Search for the cell housing the specified text and yield its [x, y] center coordinate. 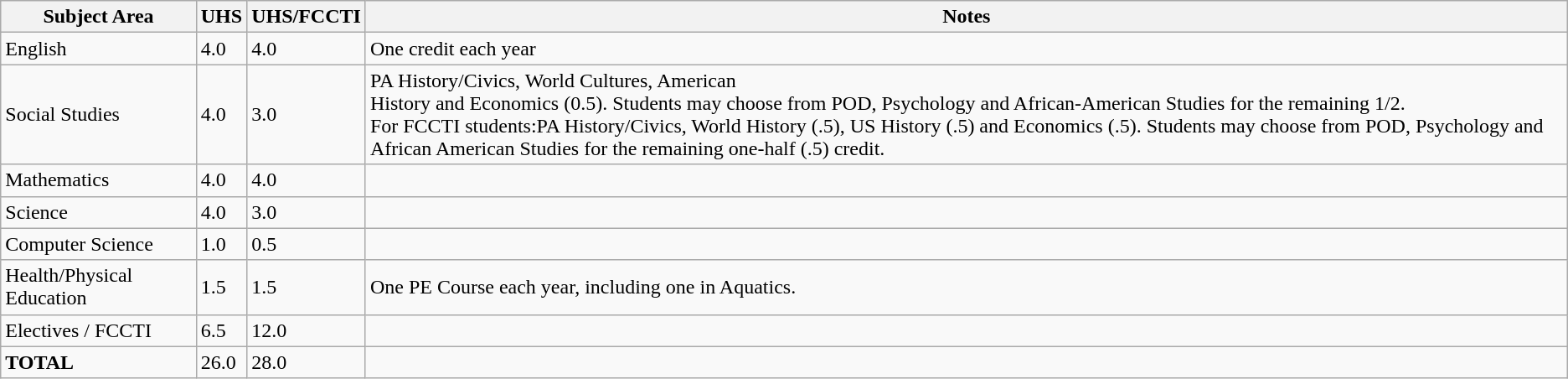
UHS [221, 17]
6.5 [221, 330]
Notes [967, 17]
Social Studies [99, 114]
One credit each year [967, 49]
English [99, 49]
Computer Science [99, 244]
Science [99, 212]
UHS/FCCTI [307, 17]
One PE Course each year, including one in Aquatics. [967, 287]
Electives / FCCTI [99, 330]
Subject Area [99, 17]
26.0 [221, 362]
12.0 [307, 330]
Health/Physical Education [99, 287]
1.0 [221, 244]
TOTAL [99, 362]
0.5 [307, 244]
Mathematics [99, 180]
28.0 [307, 362]
